For the text-containing cell, return its midpoint in [x, y] coordinate format. 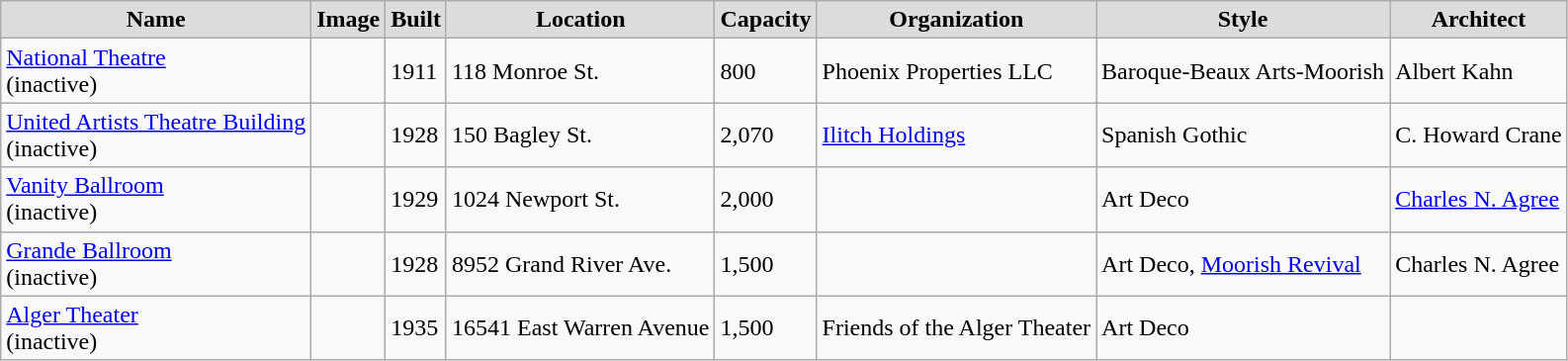
Capacity [765, 20]
1024 Newport St. [580, 200]
Vanity Ballroom(inactive) [156, 200]
Organization [957, 20]
Friends of the Alger Theater [957, 328]
Spanish Gothic [1244, 135]
United Artists Theatre Building(inactive) [156, 135]
Location [580, 20]
Architect [1479, 20]
Art Deco, Moorish Revival [1244, 263]
Name [156, 20]
Albert Kahn [1479, 71]
Image [348, 20]
Phoenix Properties LLC [957, 71]
800 [765, 71]
Style [1244, 20]
Grande Ballroom(inactive) [156, 263]
National Theatre(inactive) [156, 71]
1935 [416, 328]
Alger Theater(inactive) [156, 328]
118 Monroe St. [580, 71]
16541 East Warren Avenue [580, 328]
Built [416, 20]
8952 Grand River Ave. [580, 263]
2,070 [765, 135]
C. Howard Crane [1479, 135]
1911 [416, 71]
1929 [416, 200]
150 Bagley St. [580, 135]
Baroque-Beaux Arts-Moorish [1244, 71]
Ilitch Holdings [957, 135]
2,000 [765, 200]
